Locate the cell with the specified text and output its (X, Y) center coordinate. 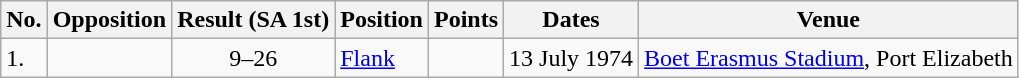
Points (466, 20)
Position (382, 20)
Result (SA 1st) (254, 20)
Flank (382, 58)
No. (24, 20)
Dates (572, 20)
13 July 1974 (572, 58)
Boet Erasmus Stadium, Port Elizabeth (829, 58)
Opposition (109, 20)
9–26 (254, 58)
Venue (829, 20)
1. (24, 58)
